Provide the (x, y) coordinate of the cell's center where the given text is located.  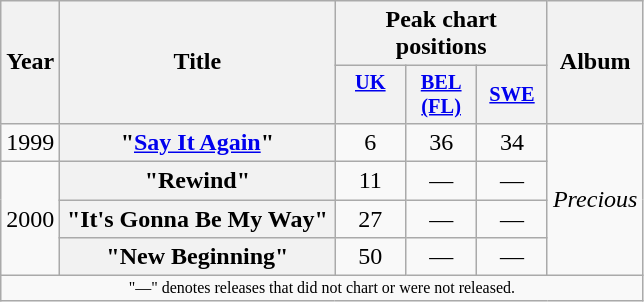
UK (370, 95)
34 (512, 142)
27 (370, 219)
Peak chart positions (442, 34)
"It's Gonna Be My Way" (198, 219)
6 (370, 142)
50 (370, 257)
Album (594, 62)
36 (442, 142)
11 (370, 181)
1999 (30, 142)
"New Beginning" (198, 257)
Title (198, 62)
"Say It Again" (198, 142)
"Rewind" (198, 181)
Year (30, 62)
BEL (FL) (442, 95)
"—" denotes releases that did not chart or were not released. (322, 288)
SWE (512, 95)
2000 (30, 219)
Precious (594, 199)
